Output the [X, Y] coordinate of the center of the cell containing the given text.  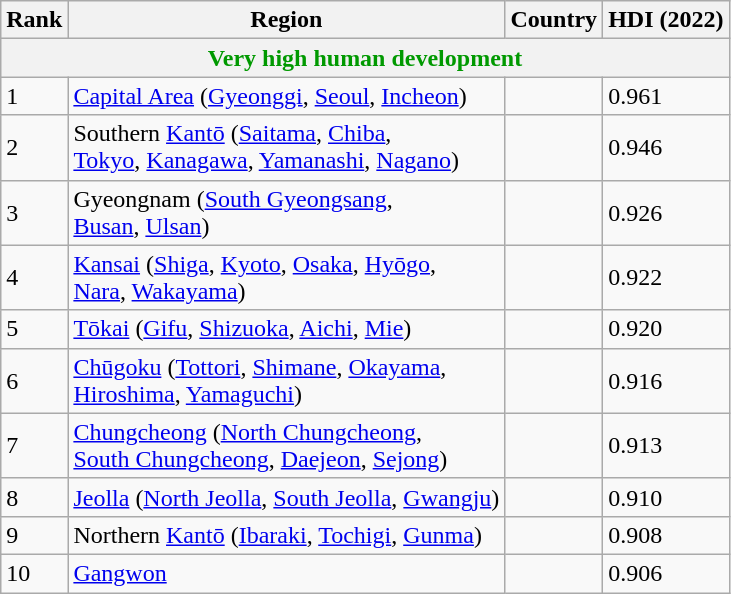
0.922 [666, 278]
7 [34, 446]
3 [34, 212]
10 [34, 573]
0.913 [666, 446]
4 [34, 278]
Northern Kantō (Ibaraki, Tochigi, Gunma) [286, 535]
0.906 [666, 573]
0.910 [666, 497]
Gangwon [286, 573]
9 [34, 535]
Country [554, 20]
Jeolla (North Jeolla, South Jeolla, Gwangju) [286, 497]
Region [286, 20]
0.926 [666, 212]
Kansai (Shiga, Kyoto, Osaka, Hyōgo,Nara, Wakayama) [286, 278]
5 [34, 329]
0.961 [666, 96]
Southern Kantō (Saitama, Chiba,Tokyo, Kanagawa, Yamanashi, Nagano) [286, 148]
0.920 [666, 329]
Gyeongnam (South Gyeongsang,Busan, Ulsan) [286, 212]
Chūgoku (Tottori, Shimane, Okayama,Hiroshima, Yamaguchi) [286, 380]
0.908 [666, 535]
Very high human development [365, 58]
Tōkai (Gifu, Shizuoka, Aichi, Mie) [286, 329]
8 [34, 497]
HDI (2022) [666, 20]
0.946 [666, 148]
0.916 [666, 380]
1 [34, 96]
Capital Area (Gyeonggi, Seoul, Incheon) [286, 96]
Chungcheong (North Chungcheong,South Chungcheong, Daejeon, Sejong) [286, 446]
6 [34, 380]
Rank [34, 20]
2 [34, 148]
